From the cell containing the given text, extract its center point as [x, y] coordinate. 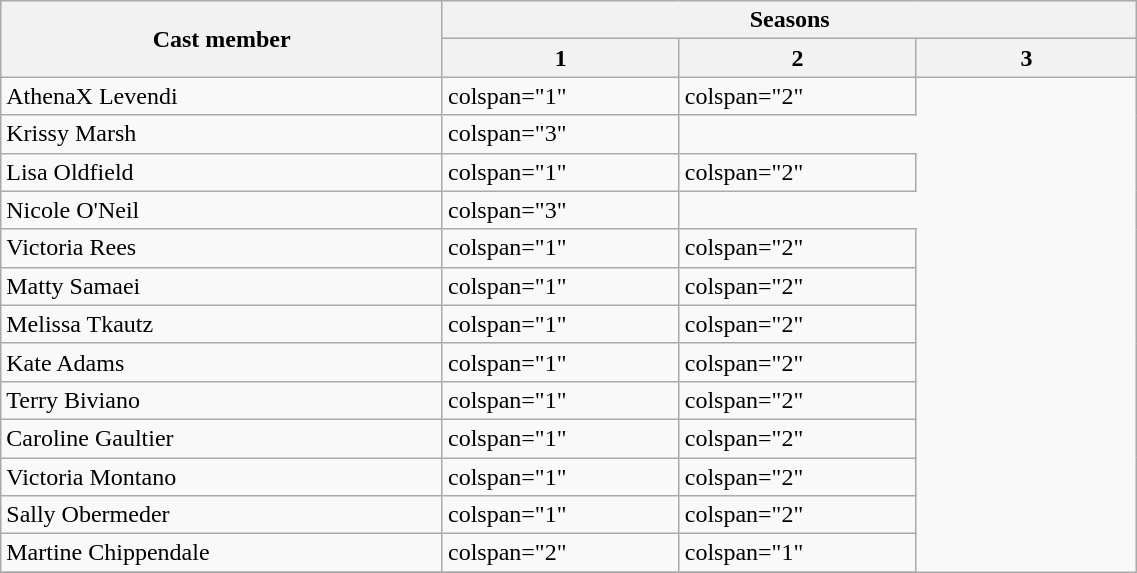
Cast member [222, 39]
Terry Biviano [222, 400]
Martine Chippendale [222, 553]
Krissy Marsh [222, 134]
Nicole O'Neil [222, 210]
Kate Adams [222, 362]
2 [798, 58]
Sally Obermeder [222, 515]
Victoria Montano [222, 477]
Seasons [789, 20]
Victoria Rees [222, 248]
Matty Samaei [222, 286]
3 [1026, 58]
Lisa Oldfield [222, 172]
AthenaX Levendi [222, 96]
Melissa Tkautz [222, 324]
1 [560, 58]
Caroline Gaultier [222, 438]
